Scan for the cell matching the given text and deliver its (x, y) coordinate at center. 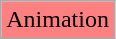
Animation (58, 20)
